Search for the cell housing the specified text and yield its [x, y] center coordinate. 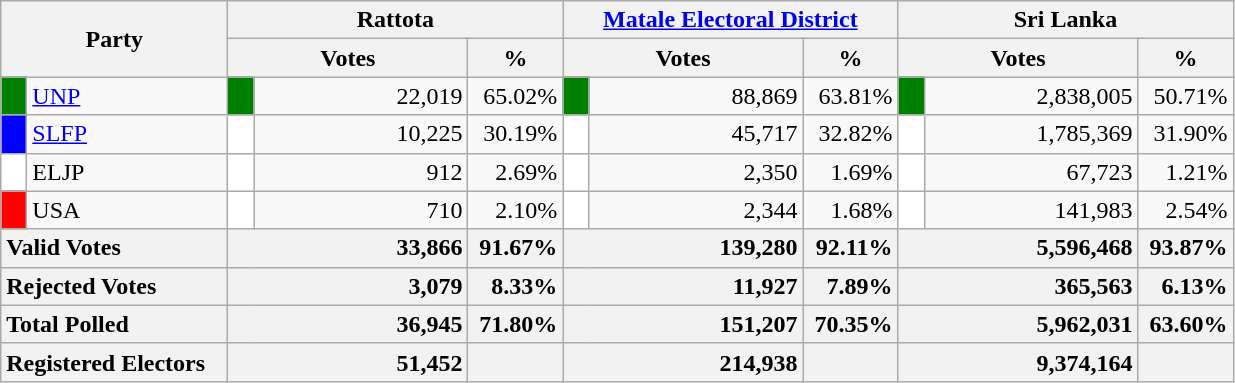
Total Polled [114, 324]
91.67% [516, 248]
63.81% [850, 96]
51,452 [348, 362]
5,962,031 [1018, 324]
22,019 [361, 96]
10,225 [361, 134]
7.89% [850, 286]
2,344 [696, 210]
912 [361, 172]
50.71% [1186, 96]
70.35% [850, 324]
2.10% [516, 210]
2.69% [516, 172]
1,785,369 [1031, 134]
63.60% [1186, 324]
92.11% [850, 248]
2,350 [696, 172]
USA [128, 210]
31.90% [1186, 134]
1.69% [850, 172]
ELJP [128, 172]
141,983 [1031, 210]
Sri Lanka [1066, 20]
Rejected Votes [114, 286]
9,374,164 [1018, 362]
32.82% [850, 134]
UNP [128, 96]
65.02% [516, 96]
151,207 [683, 324]
139,280 [683, 248]
2.54% [1186, 210]
Valid Votes [114, 248]
67,723 [1031, 172]
6.13% [1186, 286]
365,563 [1018, 286]
2,838,005 [1031, 96]
33,866 [348, 248]
Party [114, 39]
710 [361, 210]
88,869 [696, 96]
71.80% [516, 324]
45,717 [696, 134]
30.19% [516, 134]
Matale Electoral District [730, 20]
SLFP [128, 134]
1.68% [850, 210]
8.33% [516, 286]
93.87% [1186, 248]
214,938 [683, 362]
36,945 [348, 324]
3,079 [348, 286]
1.21% [1186, 172]
Registered Electors [114, 362]
11,927 [683, 286]
Rattota [396, 20]
5,596,468 [1018, 248]
